Extract the [x, y] coordinate from the center of the cell holding the provided text.  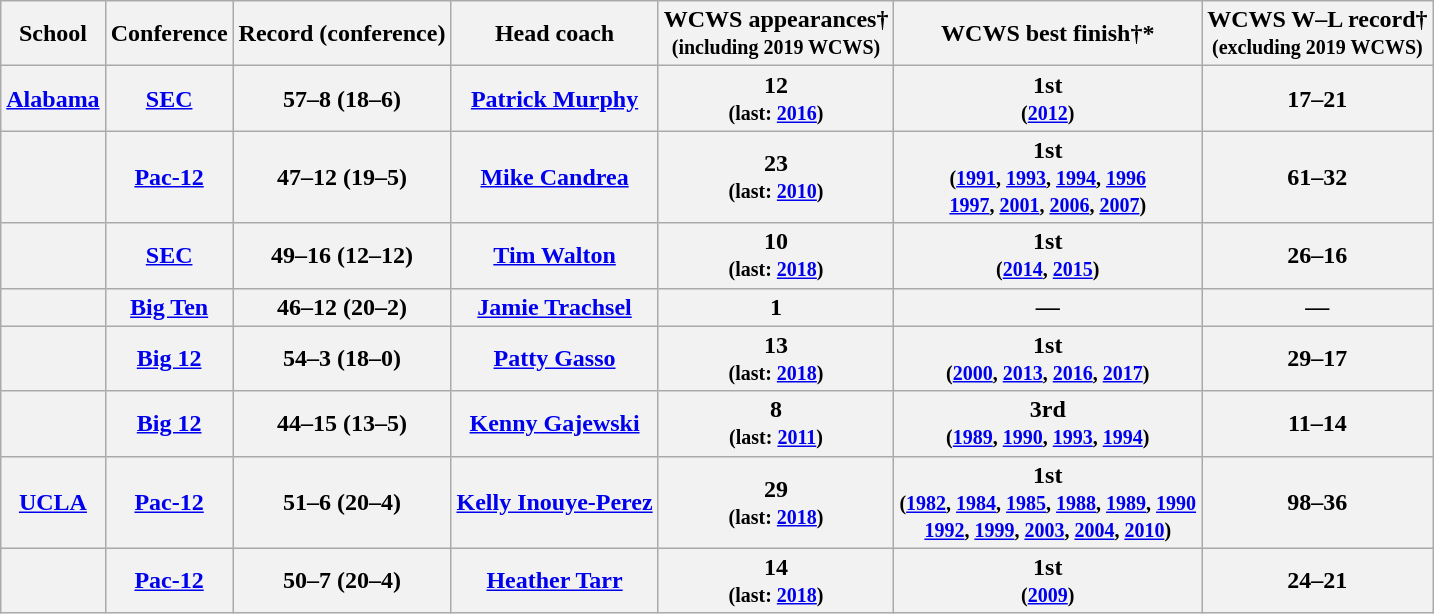
Patty Gasso [554, 358]
14(last: 2018) [776, 580]
1st (1982, 1984, 1985, 1988, 1989, 19901992, 1999, 2003, 2004, 2010) [1048, 502]
54–3 (18–0) [342, 358]
17–21 [1318, 98]
51–6 (20–4) [342, 502]
School [53, 34]
Conference [169, 34]
Head coach [554, 34]
Mike Candrea [554, 177]
Alabama [53, 98]
WCWS W–L record† (excluding 2019 WCWS) [1318, 34]
1st(2000, 2013, 2016, 2017) [1048, 358]
1st (2012) [1048, 98]
44–15 (13–5) [342, 424]
49–16 (12–12) [342, 256]
50–7 (20–4) [342, 580]
Kenny Gajewski [554, 424]
WCWS appearances† (including 2019 WCWS) [776, 34]
46–12 (20–2) [342, 307]
26–16 [1318, 256]
1st(1991, 1993, 1994, 19961997, 2001, 2006, 2007) [1048, 177]
Record (conference) [342, 34]
1st(2014, 2015) [1048, 256]
Big Ten [169, 307]
Patrick Murphy [554, 98]
1 [776, 307]
29–17 [1318, 358]
1st(2009) [1048, 580]
61–32 [1318, 177]
23 (last: 2010) [776, 177]
57–8 (18–6) [342, 98]
Heather Tarr [554, 580]
13(last: 2018) [776, 358]
11–14 [1318, 424]
12 (last: 2016) [776, 98]
Tim Walton [554, 256]
3rd (1989, 1990, 1993, 1994) [1048, 424]
UCLA [53, 502]
47–12 (19–5) [342, 177]
Kelly Inouye-Perez [554, 502]
29 (last: 2018) [776, 502]
Jamie Trachsel [554, 307]
8(last: 2011) [776, 424]
10 (last: 2018) [776, 256]
24–21 [1318, 580]
98–36 [1318, 502]
WCWS best finish†* [1048, 34]
